Pinpoint the cell where the given text exists, returning its (x, y) midpoint coordinate. 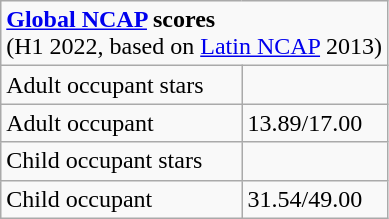
Child occupant stars (122, 161)
Global NCAP scores (H1 2022, based on Latin NCAP 2013) (194, 34)
Adult occupant stars (122, 85)
Adult occupant (122, 123)
Child occupant (122, 199)
31.54/49.00 (315, 199)
13.89/17.00 (315, 123)
